Return the [X, Y] coordinate for the center point of the cell that contains the specified text.  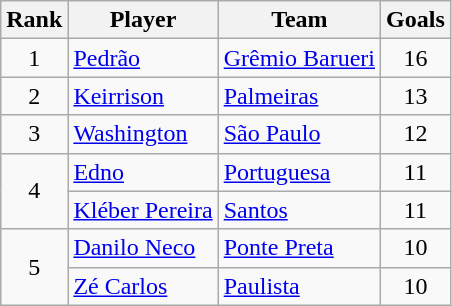
Grêmio Barueri [299, 58]
5 [34, 267]
3 [34, 134]
4 [34, 191]
12 [416, 134]
Portuguesa [299, 172]
São Paulo [299, 134]
13 [416, 96]
16 [416, 58]
Edno [143, 172]
Zé Carlos [143, 286]
Danilo Neco [143, 248]
Washington [143, 134]
Player [143, 20]
Rank [34, 20]
Team [299, 20]
Kléber Pereira [143, 210]
Palmeiras [299, 96]
2 [34, 96]
Keirrison [143, 96]
Paulista [299, 286]
1 [34, 58]
Santos [299, 210]
Goals [416, 20]
Ponte Preta [299, 248]
Pedrão [143, 58]
